Identify which cell holds the provided text, then report its [x, y] central coordinate. 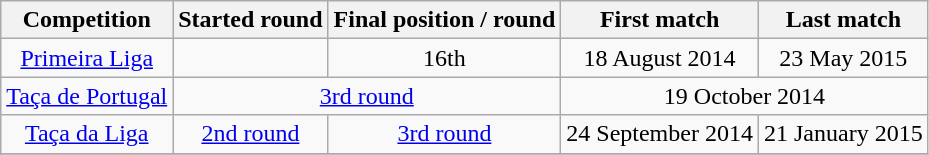
Taça de Portugal [87, 96]
19 October 2014 [744, 96]
Final position / round [444, 20]
First match [660, 20]
Primeira Liga [87, 58]
24 September 2014 [660, 134]
21 January 2015 [843, 134]
Last match [843, 20]
16th [444, 58]
2nd round [250, 134]
Started round [250, 20]
23 May 2015 [843, 58]
Competition [87, 20]
18 August 2014 [660, 58]
Taça da Liga [87, 134]
